For the text-containing cell, return its midpoint in [x, y] coordinate format. 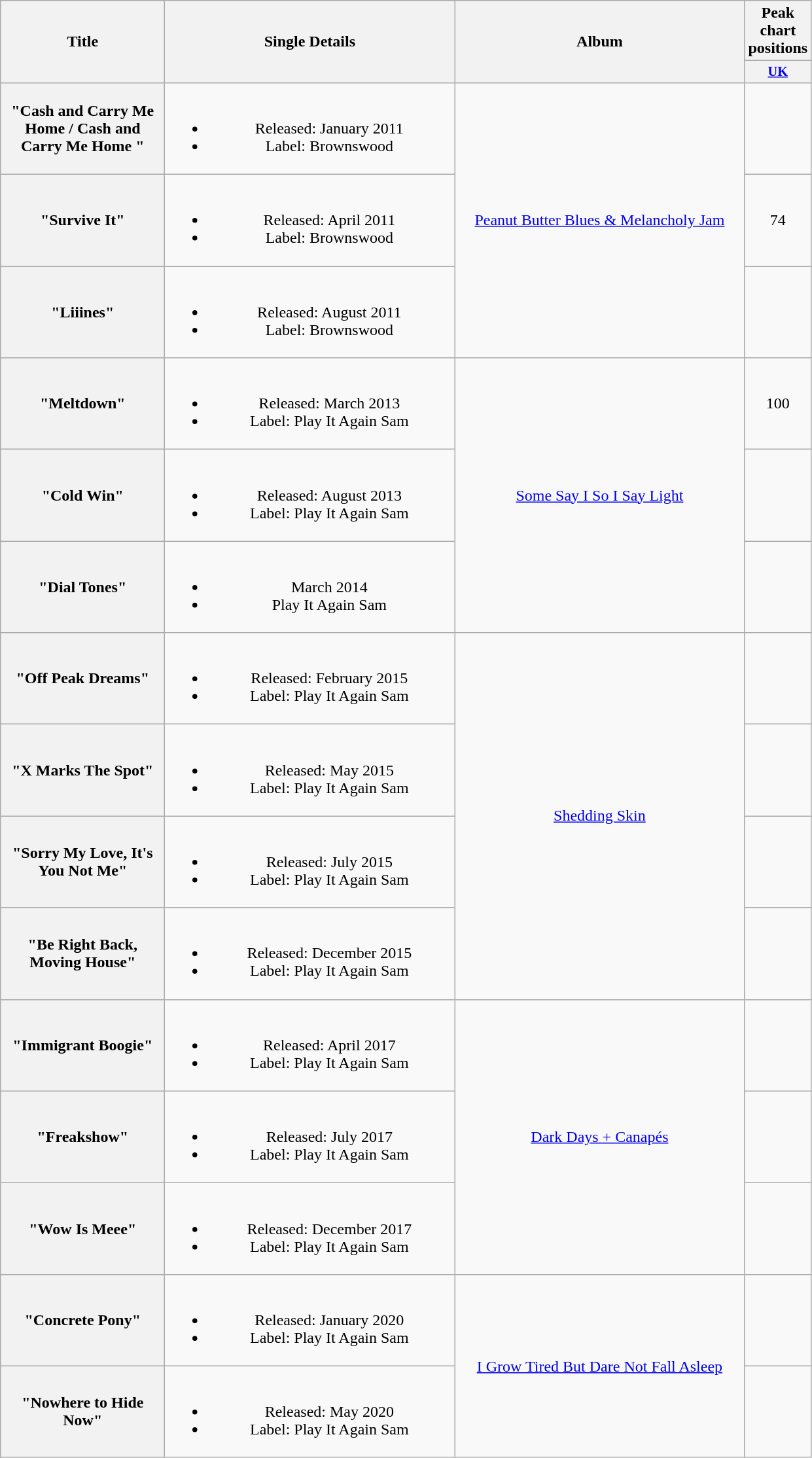
Released: December 2015Label: Play It Again Sam [310, 953]
March 2014Play It Again Sam [310, 587]
"Be Right Back, Moving House" [82, 953]
74 [778, 221]
UK [778, 72]
100 [778, 404]
Released: May 2020Label: Play It Again Sam [310, 1412]
Released: August 2011Label: Brownswood [310, 312]
Released: January 2020Label: Play It Again Sam [310, 1320]
"Cash and Carry Me Home / Cash and Carry Me Home " [82, 128]
Dark Days + Canapés [599, 1137]
Released: July 2017Label: Play It Again Sam [310, 1137]
"Dial Tones" [82, 587]
Single Details [310, 42]
Title [82, 42]
"Concrete Pony" [82, 1320]
"Off Peak Dreams" [82, 679]
"Sorry My Love, It's You Not Me" [82, 862]
Some Say I So I Say Light [599, 495]
"Immigrant Boogie" [82, 1045]
Released: February 2015Label: Play It Again Sam [310, 679]
Peak chart positions [778, 31]
"Cold Win" [82, 495]
Released: May 2015Label: Play It Again Sam [310, 770]
Released: July 2015Label: Play It Again Sam [310, 862]
"Meltdown" [82, 404]
Released: April 2011Label: Brownswood [310, 221]
Released: April 2017Label: Play It Again Sam [310, 1045]
"Liiines" [82, 312]
Released: January 2011Label: Brownswood [310, 128]
Shedding Skin [599, 816]
Peanut Butter Blues & Melancholy Jam [599, 220]
Album [599, 42]
"X Marks The Spot" [82, 770]
"Nowhere to Hide Now" [82, 1412]
"Freakshow" [82, 1137]
Released: March 2013Label: Play It Again Sam [310, 404]
Released: December 2017Label: Play It Again Sam [310, 1228]
Released: August 2013Label: Play It Again Sam [310, 495]
I Grow Tired But Dare Not Fall Asleep [599, 1366]
"Survive It" [82, 221]
"Wow Is Meee" [82, 1228]
